Capture the cell that displays the provided text and extract its [X, Y] central coordinate. 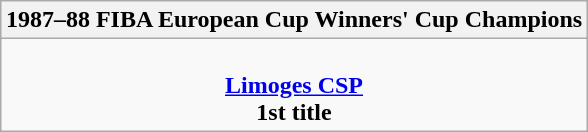
1987–88 FIBA European Cup Winners' Cup Champions [294, 20]
Limoges CSP 1st title [294, 85]
